Find where the given text appears and provide that cell's center as (x, y) coordinate. 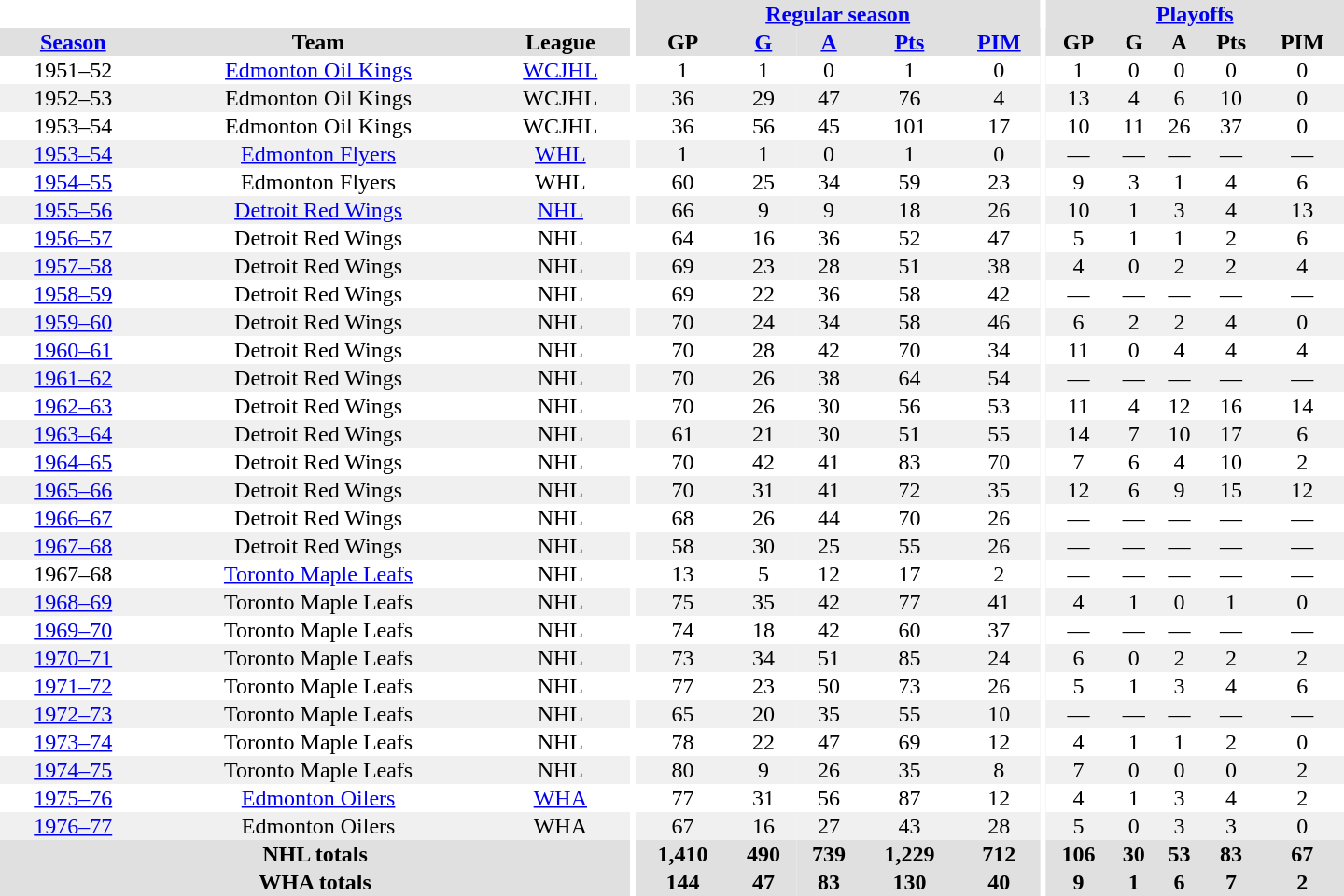
59 (909, 182)
League (560, 42)
WHA totals (315, 882)
1961–62 (73, 378)
78 (683, 742)
1972–73 (73, 714)
144 (683, 882)
739 (829, 854)
8 (999, 770)
54 (999, 378)
80 (683, 770)
29 (763, 98)
Regular season (838, 14)
490 (763, 854)
1966–67 (73, 518)
44 (829, 518)
85 (909, 658)
1960–61 (73, 350)
72 (909, 490)
1964–65 (73, 462)
74 (683, 630)
76 (909, 98)
45 (829, 126)
1955–56 (73, 210)
Team (317, 42)
1969–70 (73, 630)
15 (1232, 490)
130 (909, 882)
1976–77 (73, 826)
1975–76 (73, 798)
712 (999, 854)
1956–57 (73, 238)
1954–55 (73, 182)
Playoffs (1195, 14)
1952–53 (73, 98)
1958–59 (73, 294)
40 (999, 882)
87 (909, 798)
106 (1078, 854)
43 (909, 826)
1951–52 (73, 70)
61 (683, 434)
75 (683, 602)
27 (829, 826)
1963–64 (73, 434)
1,410 (683, 854)
21 (763, 434)
1971–72 (73, 686)
Season (73, 42)
1962–63 (73, 406)
1968–69 (73, 602)
65 (683, 714)
101 (909, 126)
1,229 (909, 854)
1974–75 (73, 770)
68 (683, 518)
NHL totals (315, 854)
1957–58 (73, 266)
52 (909, 238)
66 (683, 210)
46 (999, 322)
50 (829, 686)
1959–60 (73, 322)
1973–74 (73, 742)
1965–66 (73, 490)
20 (763, 714)
1970–71 (73, 658)
